Detect which cell encompasses the target text, then output its [X, Y] center coordinate. 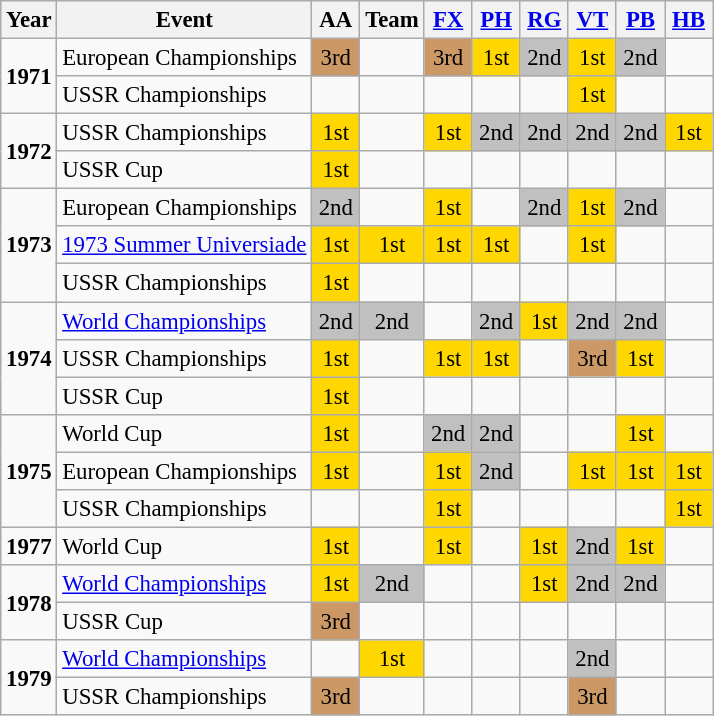
1973 [29, 246]
1979 [29, 678]
PB [640, 20]
1971 [29, 76]
FX [448, 20]
RG [544, 20]
1975 [29, 470]
1973 Summer Universiade [184, 245]
Event [184, 20]
HB [688, 20]
1977 [29, 546]
VT [592, 20]
PH [496, 20]
1972 [29, 152]
AA [336, 20]
Team [392, 20]
Year [29, 20]
1974 [29, 358]
1978 [29, 602]
